Scan for the cell matching the given text and deliver its [x, y] coordinate at center. 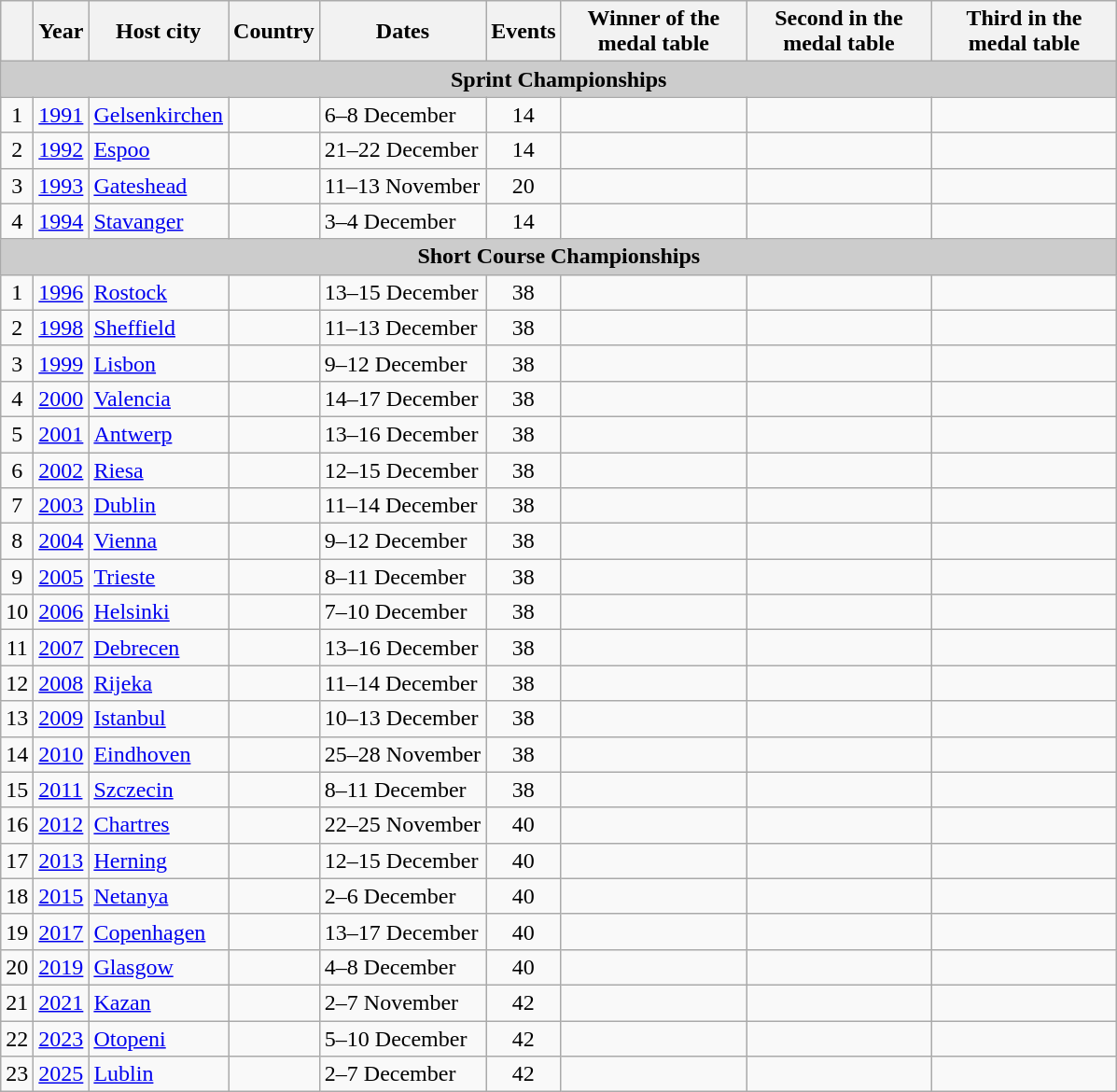
2013 [62, 861]
23 [17, 1074]
1999 [62, 363]
Winner of the medal table [653, 32]
2012 [62, 825]
Vienna [159, 541]
4–8 December [402, 967]
1993 [62, 186]
2021 [62, 1002]
9 [17, 577]
Herning [159, 861]
Second in the medal table [840, 32]
6–8 December [402, 115]
Helsinki [159, 612]
Kazan [159, 1002]
Istanbul [159, 719]
Rijeka [159, 683]
Otopeni [159, 1039]
12 [17, 683]
13–17 December [402, 931]
2017 [62, 931]
Trieste [159, 577]
11–13 November [402, 186]
2015 [62, 896]
2023 [62, 1039]
1994 [62, 221]
2–7 November [402, 1002]
22–25 November [402, 825]
11–13 December [402, 328]
Host city [159, 32]
2007 [62, 648]
Sheffield [159, 328]
10 [17, 612]
1998 [62, 328]
13–15 December [402, 292]
2004 [62, 541]
Eindhoven [159, 754]
2019 [62, 967]
Country [274, 32]
Chartres [159, 825]
Events [524, 32]
Dates [402, 32]
Gelsenkirchen [159, 115]
Third in the medal table [1025, 32]
Year [62, 32]
7–10 December [402, 612]
15 [17, 790]
Glasgow [159, 967]
2001 [62, 434]
5 [17, 434]
21 [17, 1002]
2002 [62, 469]
2011 [62, 790]
Dublin [159, 506]
1992 [62, 150]
2025 [62, 1074]
8 [17, 541]
2010 [62, 754]
18 [17, 896]
6 [17, 469]
10–13 December [402, 719]
16 [17, 825]
Riesa [159, 469]
14–17 December [402, 399]
3–4 December [402, 221]
22 [17, 1039]
Netanya [159, 896]
19 [17, 931]
Gateshead [159, 186]
1991 [62, 115]
25–28 November [402, 754]
Antwerp [159, 434]
1996 [62, 292]
2008 [62, 683]
2–6 December [402, 896]
Copenhagen [159, 931]
Debrecen [159, 648]
Valencia [159, 399]
13 [17, 719]
Espoo [159, 150]
2000 [62, 399]
Szczecin [159, 790]
Sprint Championships [559, 79]
Lublin [159, 1074]
2–7 December [402, 1074]
Rostock [159, 292]
17 [17, 861]
Short Course Championships [559, 257]
2005 [62, 577]
11 [17, 648]
2003 [62, 506]
5–10 December [402, 1039]
Lisbon [159, 363]
2009 [62, 719]
21–22 December [402, 150]
2006 [62, 612]
7 [17, 506]
Stavanger [159, 221]
